Search for the cell housing the specified text and yield its (X, Y) center coordinate. 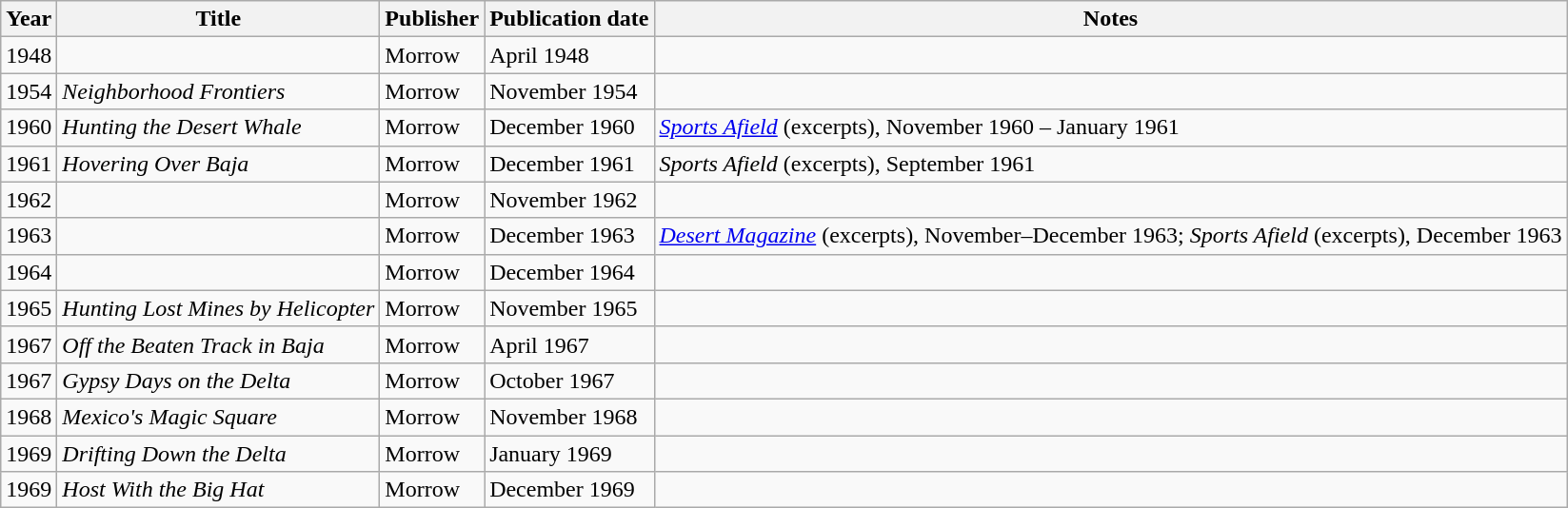
1964 (29, 272)
Drifting Down the Delta (219, 454)
Publisher (432, 19)
Hunting the Desert Whale (219, 127)
1962 (29, 200)
1965 (29, 308)
Gypsy Days on the Delta (219, 381)
Off the Beaten Track in Baja (219, 344)
1960 (29, 127)
Title (219, 19)
April 1967 (569, 344)
January 1969 (569, 454)
November 1968 (569, 417)
December 1963 (569, 236)
Sports Afield (excerpts), November 1960 – January 1961 (1110, 127)
1963 (29, 236)
Notes (1110, 19)
Neighborhood Frontiers (219, 91)
Hovering Over Baja (219, 164)
December 1964 (569, 272)
1968 (29, 417)
1961 (29, 164)
December 1969 (569, 490)
Host With the Big Hat (219, 490)
December 1961 (569, 164)
1948 (29, 55)
Desert Magazine (excerpts), November–December 1963; Sports Afield (excerpts), December 1963 (1110, 236)
Year (29, 19)
Mexico's Magic Square (219, 417)
November 1965 (569, 308)
October 1967 (569, 381)
November 1954 (569, 91)
November 1962 (569, 200)
April 1948 (569, 55)
Publication date (569, 19)
December 1960 (569, 127)
Hunting Lost Mines by Helicopter (219, 308)
1954 (29, 91)
Sports Afield (excerpts), September 1961 (1110, 164)
